Return the [x, y] coordinate for the center point of the cell that contains the specified text.  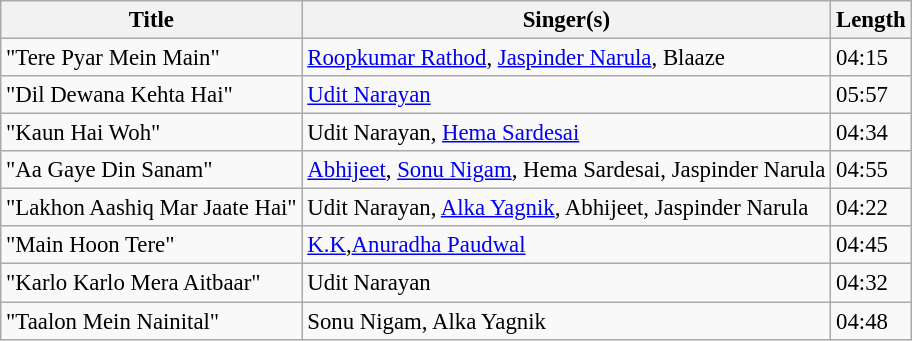
"Karlo Karlo Mera Aitbaar" [152, 283]
Title [152, 20]
"Lakhon Aashiq Mar Jaate Hai" [152, 208]
Singer(s) [566, 20]
"Main Hoon Tere" [152, 245]
Abhijeet, Sonu Nigam, Hema Sardesai, Jaspinder Narula [566, 170]
Udit Narayan, Alka Yagnik, Abhijeet, Jaspinder Narula [566, 208]
04:15 [871, 58]
04:48 [871, 321]
"Taalon Mein Nainital" [152, 321]
Sonu Nigam, Alka Yagnik [566, 321]
Udit Narayan, Hema Sardesai [566, 133]
"Aa Gaye Din Sanam" [152, 170]
04:22 [871, 208]
"Dil Dewana Kehta Hai" [152, 95]
05:57 [871, 95]
K.K,Anuradha Paudwal [566, 245]
Roopkumar Rathod, Jaspinder Narula, Blaaze [566, 58]
"Kaun Hai Woh" [152, 133]
Length [871, 20]
04:34 [871, 133]
04:55 [871, 170]
04:32 [871, 283]
04:45 [871, 245]
"Tere Pyar Mein Main" [152, 58]
